Provide the (X, Y) coordinate of the cell's center where the given text is located.  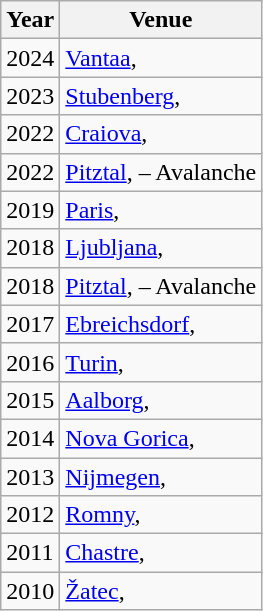
Aalborg, (161, 400)
Žatec, (161, 591)
2011 (30, 553)
2010 (30, 591)
2016 (30, 362)
2019 (30, 210)
Turin, (161, 362)
Nijmegen, (161, 477)
2024 (30, 58)
2015 (30, 400)
Venue (161, 20)
2012 (30, 515)
Ebreichsdorf, (161, 324)
Ljubljana, (161, 248)
Nova Gorica, (161, 438)
2023 (30, 96)
2014 (30, 438)
Paris, (161, 210)
Chastre, (161, 553)
2017 (30, 324)
Year (30, 20)
2013 (30, 477)
Stubenberg, (161, 96)
Craiova, (161, 134)
Romny, (161, 515)
Vantaa, (161, 58)
